Scan for the cell matching the given text and deliver its [x, y] coordinate at center. 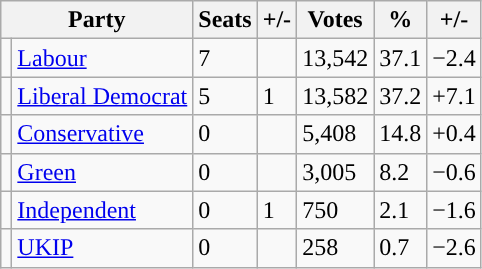
750 [336, 210]
+0.4 [454, 134]
−2.4 [454, 58]
37.1 [400, 58]
14.8 [400, 134]
0.7 [400, 248]
−2.6 [454, 248]
5,408 [336, 134]
UKIP [102, 248]
37.2 [400, 96]
Labour [102, 58]
Green [102, 172]
−1.6 [454, 210]
8.2 [400, 172]
13,582 [336, 96]
Conservative [102, 134]
−0.6 [454, 172]
Independent [102, 210]
Party [97, 20]
2.1 [400, 210]
258 [336, 248]
7 [225, 58]
3,005 [336, 172]
13,542 [336, 58]
Votes [336, 20]
% [400, 20]
Seats [225, 20]
+7.1 [454, 96]
Liberal Democrat [102, 96]
5 [225, 96]
